Scan for the cell matching the given text and deliver its [X, Y] coordinate at center. 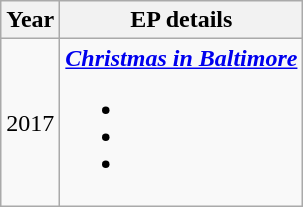
2017 [30, 122]
Christmas in Baltimore [182, 122]
EP details [182, 20]
Year [30, 20]
